Search for the cell housing the specified text and yield its (X, Y) center coordinate. 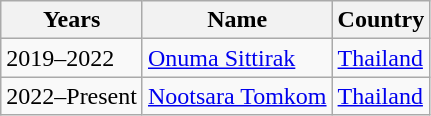
2022–Present (72, 96)
Name (237, 20)
Onuma Sittirak (237, 58)
2019–2022 (72, 58)
Years (72, 20)
Nootsara Tomkom (237, 96)
Country (381, 20)
